Scan for the cell matching the given text and deliver its [X, Y] coordinate at center. 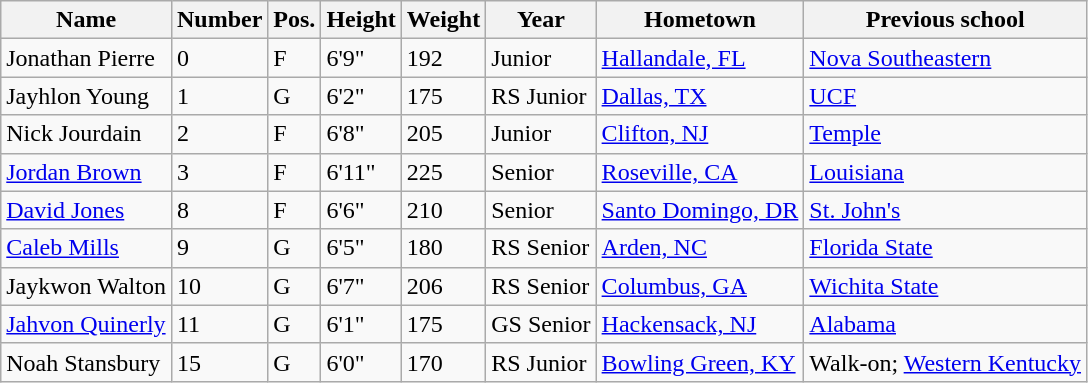
Weight [443, 20]
6'2" [361, 96]
St. John's [946, 210]
Louisiana [946, 172]
Caleb Mills [86, 248]
225 [443, 172]
Jordan Brown [86, 172]
0 [219, 58]
Jahvon Quinerly [86, 324]
Wichita State [946, 286]
8 [219, 210]
6'11" [361, 172]
Jonathan Pierre [86, 58]
6'0" [361, 362]
Nick Jourdain [86, 134]
206 [443, 286]
Year [541, 20]
Roseville, CA [700, 172]
15 [219, 362]
180 [443, 248]
Hackensack, NJ [700, 324]
6'1" [361, 324]
Previous school [946, 20]
Walk-on; Western Kentucky [946, 362]
6'7" [361, 286]
6'5" [361, 248]
9 [219, 248]
205 [443, 134]
Bowling Green, KY [700, 362]
Arden, NC [700, 248]
Noah Stansbury [86, 362]
1 [219, 96]
2 [219, 134]
Hometown [700, 20]
Hallandale, FL [700, 58]
Pos. [294, 20]
UCF [946, 96]
David Jones [86, 210]
210 [443, 210]
Nova Southeastern [946, 58]
170 [443, 362]
Dallas, TX [700, 96]
Number [219, 20]
6'6" [361, 210]
Name [86, 20]
Santo Domingo, DR [700, 210]
6'9" [361, 58]
Jaykwon Walton [86, 286]
6'8" [361, 134]
Alabama [946, 324]
Height [361, 20]
Columbus, GA [700, 286]
Clifton, NJ [700, 134]
Temple [946, 134]
11 [219, 324]
Florida State [946, 248]
3 [219, 172]
GS Senior [541, 324]
10 [219, 286]
Jayhlon Young [86, 96]
192 [443, 58]
